Search for the cell housing the specified text and yield its [x, y] center coordinate. 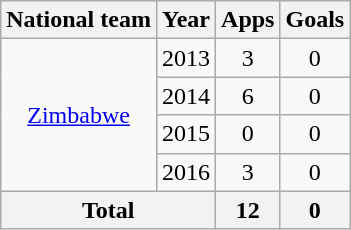
Goals [315, 20]
2015 [186, 134]
Total [108, 210]
12 [248, 210]
National team [79, 20]
2014 [186, 96]
Zimbabwe [79, 115]
Year [186, 20]
6 [248, 96]
2013 [186, 58]
2016 [186, 172]
Apps [248, 20]
